Capture the cell that displays the provided text and extract its (X, Y) central coordinate. 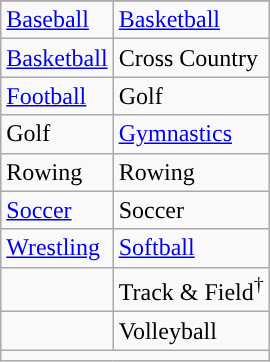
Baseball (57, 20)
Gymnastics (191, 134)
Cross Country (191, 58)
Football (57, 96)
Volleyball (191, 331)
Track & Field† (191, 290)
Softball (191, 248)
Wrestling (57, 248)
